Output the [x, y] coordinate of the center of the cell containing the given text.  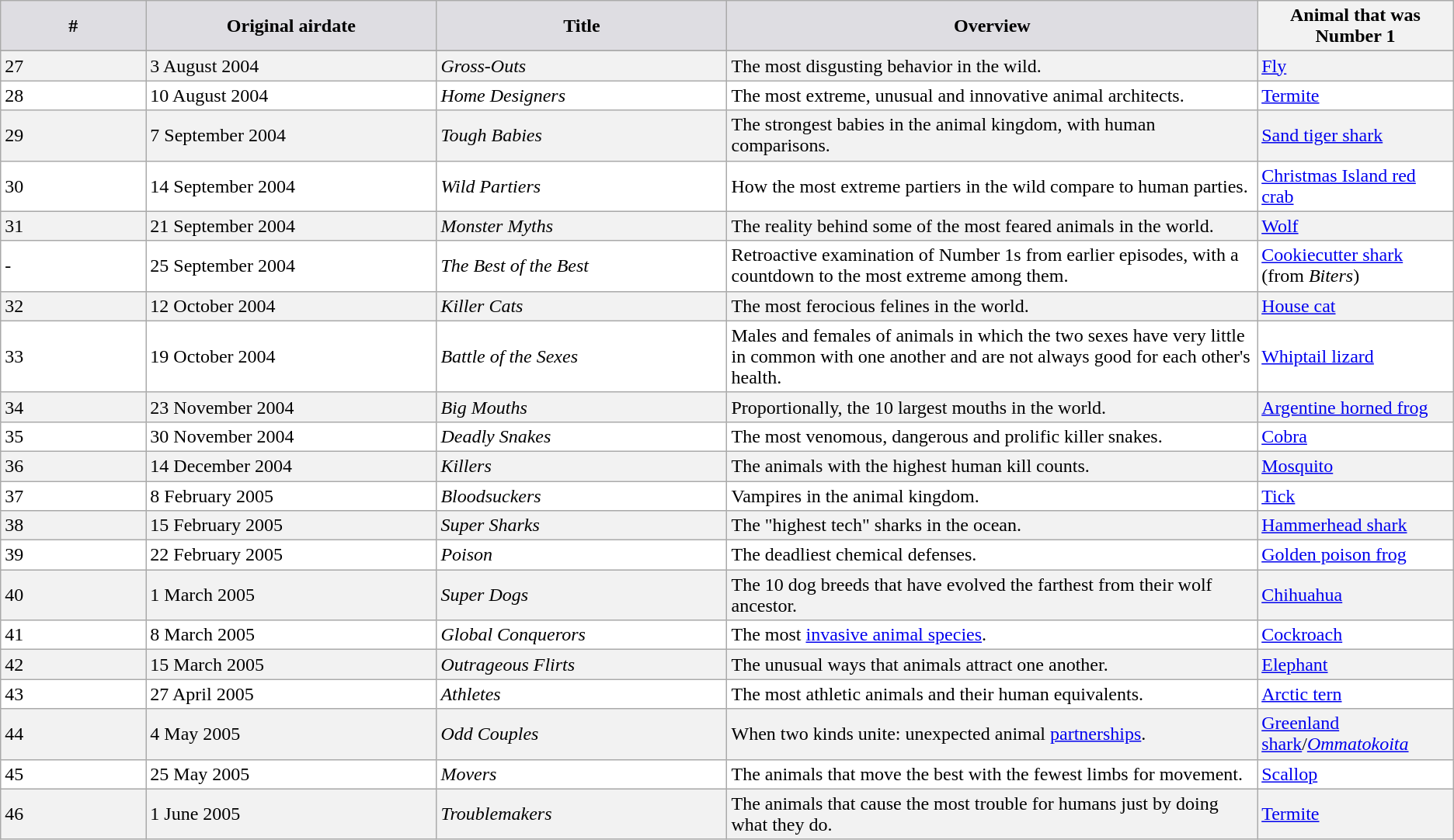
Sand tiger shark [1356, 135]
Deadly Snakes [582, 436]
Odd Couples [582, 734]
Golden poison frog [1356, 555]
45 [73, 774]
Bloodsuckers [582, 496]
Wild Partiers [582, 186]
38 [73, 526]
Troublemakers [582, 814]
The most venomous, dangerous and prolific killer snakes. [993, 436]
34 [73, 407]
Vampires in the animal kingdom. [993, 496]
The animals that cause the most trouble for humans just by doing what they do. [993, 814]
Overview [993, 26]
37 [73, 496]
Tough Babies [582, 135]
41 [73, 635]
4 May 2005 [291, 734]
Elephant [1356, 665]
14 December 2004 [291, 466]
Monster Myths [582, 226]
Chihuahua [1356, 595]
3 August 2004 [291, 66]
1 March 2005 [291, 595]
10 August 2004 [291, 95]
Cockroach [1356, 635]
12 October 2004 [291, 306]
Retroactive examination of Number 1s from earlier episodes, with a countdown to the most extreme among them. [993, 266]
29 [73, 135]
Wolf [1356, 226]
How the most extreme partiers in the wild compare to human parties. [993, 186]
Scallop [1356, 774]
Killer Cats [582, 306]
The unusual ways that animals attract one another. [993, 665]
43 [73, 694]
Outrageous Flirts [582, 665]
30 [73, 186]
Big Mouths [582, 407]
39 [73, 555]
Title [582, 26]
Fly [1356, 66]
33 [73, 356]
Cookiecutter shark (from Biters) [1356, 266]
Arctic tern [1356, 694]
Battle of the Sexes [582, 356]
Movers [582, 774]
The most invasive animal species. [993, 635]
House cat [1356, 306]
25 September 2004 [291, 266]
The "highest tech" sharks in the ocean. [993, 526]
The animals that move the best with the fewest limbs for movement. [993, 774]
The deadliest chemical defenses. [993, 555]
40 [73, 595]
42 [73, 665]
Global Conquerors [582, 635]
Argentine horned frog [1356, 407]
The strongest babies in the animal kingdom, with human comparisons. [993, 135]
Whiptail lizard [1356, 356]
Greenland shark/Ommatokoita [1356, 734]
19 October 2004 [291, 356]
When two kinds unite: unexpected animal partnerships. [993, 734]
Poison [582, 555]
46 [73, 814]
Hammerhead shark [1356, 526]
The most disgusting behavior in the wild. [993, 66]
Super Sharks [582, 526]
The animals with the highest human kill counts. [993, 466]
The most ferocious felines in the world. [993, 306]
Original airdate [291, 26]
15 February 2005 [291, 526]
Super Dogs [582, 595]
- [73, 266]
Proportionally, the 10 largest mouths in the world. [993, 407]
30 November 2004 [291, 436]
8 February 2005 [291, 496]
The 10 dog breeds that have evolved the farthest from their wolf ancestor. [993, 595]
25 May 2005 [291, 774]
7 September 2004 [291, 135]
Tick [1356, 496]
Gross-Outs [582, 66]
The most athletic animals and their human equivalents. [993, 694]
# [73, 26]
Athletes [582, 694]
Mosquito [1356, 466]
22 February 2005 [291, 555]
Males and females of animals in which the two sexes have very little in common with one another and are not always good for each other's health. [993, 356]
Christmas Island red crab [1356, 186]
36 [73, 466]
23 November 2004 [291, 407]
Home Designers [582, 95]
The Best of the Best [582, 266]
Animal that was Number 1 [1356, 26]
The most extreme, unusual and innovative animal architects. [993, 95]
27 April 2005 [291, 694]
Cobra [1356, 436]
8 March 2005 [291, 635]
32 [73, 306]
15 March 2005 [291, 665]
21 September 2004 [291, 226]
35 [73, 436]
14 September 2004 [291, 186]
31 [73, 226]
28 [73, 95]
Killers [582, 466]
The reality behind some of the most feared animals in the world. [993, 226]
1 June 2005 [291, 814]
27 [73, 66]
44 [73, 734]
